Return the [x, y] coordinate for the center point of the cell that contains the specified text.  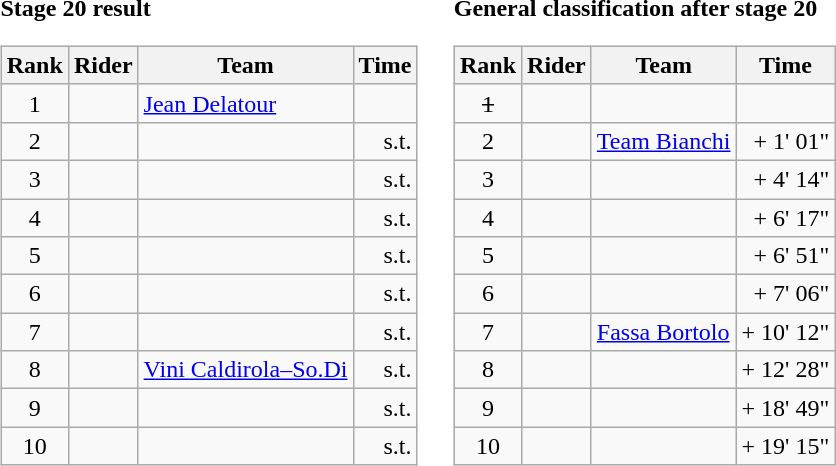
+ 10' 12" [786, 332]
+ 19' 15" [786, 446]
Vini Caldirola–So.Di [246, 370]
+ 7' 06" [786, 294]
+ 18' 49" [786, 408]
+ 6' 51" [786, 256]
+ 1' 01" [786, 141]
+ 6' 17" [786, 217]
Fassa Bortolo [664, 332]
+ 4' 14" [786, 179]
Team Bianchi [664, 141]
Jean Delatour [246, 103]
+ 12' 28" [786, 370]
